Return (X, Y) of the center of cell containing provided text 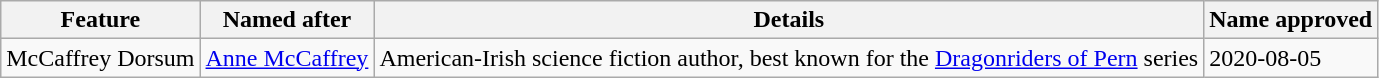
Details (789, 20)
2020-08-05 (1291, 58)
Named after (287, 20)
McCaffrey Dorsum (100, 58)
Feature (100, 20)
Name approved (1291, 20)
American-Irish science fiction author, best known for the Dragonriders of Pern series (789, 58)
Anne McCaffrey (287, 58)
